Identify which cell holds the provided text, then report its [X, Y] central coordinate. 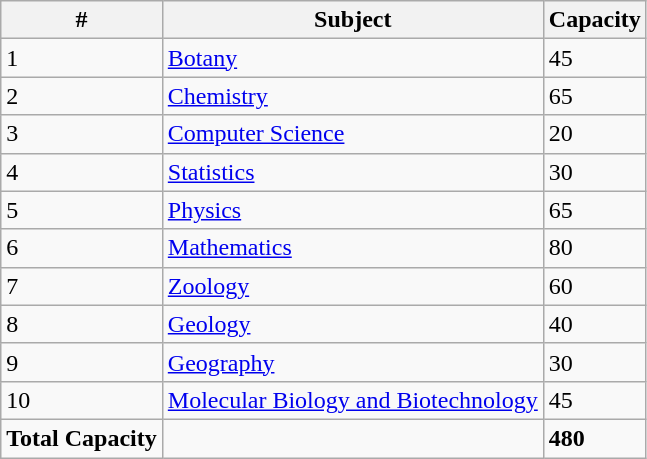
Mathematics [352, 248]
Capacity [594, 20]
7 [82, 286]
8 [82, 324]
20 [594, 134]
2 [82, 96]
3 [82, 134]
480 [594, 438]
Geology [352, 324]
Total Capacity [82, 438]
Statistics [352, 172]
Molecular Biology and Biotechnology [352, 400]
80 [594, 248]
40 [594, 324]
Subject [352, 20]
10 [82, 400]
6 [82, 248]
60 [594, 286]
Computer Science [352, 134]
# [82, 20]
Chemistry [352, 96]
9 [82, 362]
Physics [352, 210]
Zoology [352, 286]
1 [82, 58]
4 [82, 172]
Geography [352, 362]
5 [82, 210]
Botany [352, 58]
